Return the [x, y] coordinate for the center point of the cell that contains the specified text.  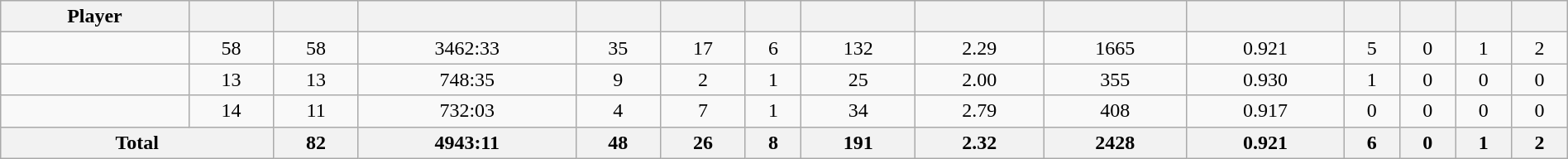
1665 [1115, 48]
132 [858, 48]
35 [619, 48]
8 [773, 142]
Player [94, 17]
9 [619, 79]
4 [619, 111]
0.930 [1265, 79]
7 [703, 111]
17 [703, 48]
2428 [1115, 142]
732:03 [466, 111]
34 [858, 111]
355 [1115, 79]
2.32 [979, 142]
2.00 [979, 79]
0.917 [1265, 111]
4943:11 [466, 142]
48 [619, 142]
408 [1115, 111]
Total [137, 142]
2.29 [979, 48]
11 [316, 111]
26 [703, 142]
5 [1372, 48]
191 [858, 142]
14 [232, 111]
3462:33 [466, 48]
25 [858, 79]
2.79 [979, 111]
748:35 [466, 79]
82 [316, 142]
